Locate the cell with the specified text and output its [x, y] center coordinate. 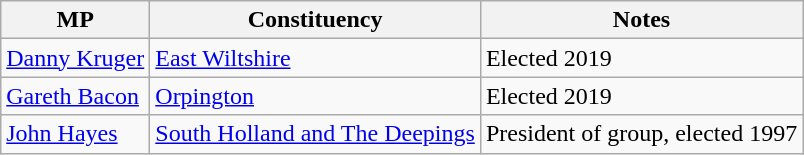
Danny Kruger [76, 58]
South Holland and The Deepings [316, 134]
Gareth Bacon [76, 96]
MP [76, 20]
Notes [641, 20]
President of group, elected 1997 [641, 134]
John Hayes [76, 134]
East Wiltshire [316, 58]
Constituency [316, 20]
Orpington [316, 96]
